From the cell containing the given text, extract its center point as (X, Y) coordinate. 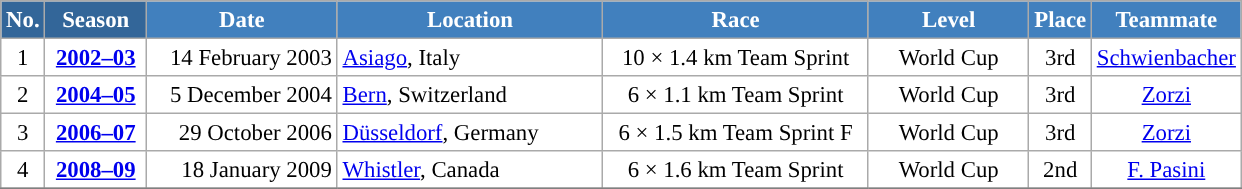
18 January 2009 (242, 170)
No. (23, 20)
F. Pasini (1166, 170)
Schwienbacher (1166, 58)
Season (96, 20)
Race (736, 20)
4 (23, 170)
2004–05 (96, 95)
2002–03 (96, 58)
3 (23, 133)
5 December 2004 (242, 95)
Date (242, 20)
2006–07 (96, 133)
6 × 1.1 km Team Sprint (736, 95)
Place (1060, 20)
14 February 2003 (242, 58)
Whistler, Canada (470, 170)
Level (948, 20)
Location (470, 20)
2nd (1060, 170)
1 (23, 58)
Bern, Switzerland (470, 95)
Teammate (1166, 20)
2 (23, 95)
6 × 1.5 km Team Sprint F (736, 133)
6 × 1.6 km Team Sprint (736, 170)
29 October 2006 (242, 133)
Düsseldorf, Germany (470, 133)
2008–09 (96, 170)
10 × 1.4 km Team Sprint (736, 58)
Asiago, Italy (470, 58)
